Pinpoint the cell where the given text exists, returning its (X, Y) midpoint coordinate. 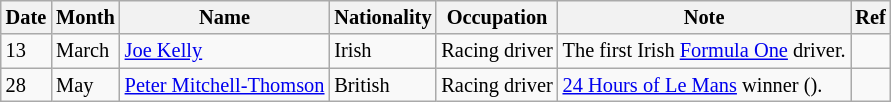
Irish (382, 51)
Peter Mitchell-Thomson (225, 85)
Ref (870, 17)
British (382, 85)
Month (86, 17)
March (86, 51)
Nationality (382, 17)
Joe Kelly (225, 51)
24 Hours of Le Mans winner (). (704, 85)
May (86, 85)
13 (26, 51)
Date (26, 17)
Name (225, 17)
28 (26, 85)
Occupation (496, 17)
Note (704, 17)
The first Irish Formula One driver. (704, 51)
